Capture the cell that displays the provided text and extract its [x, y] central coordinate. 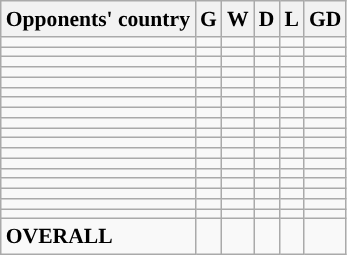
L [292, 19]
GD [326, 19]
G [208, 19]
D [267, 19]
Opponents' country [98, 19]
OVERALL [98, 237]
W [238, 19]
